Extract the (x, y) coordinate from the center of the cell holding the provided text.  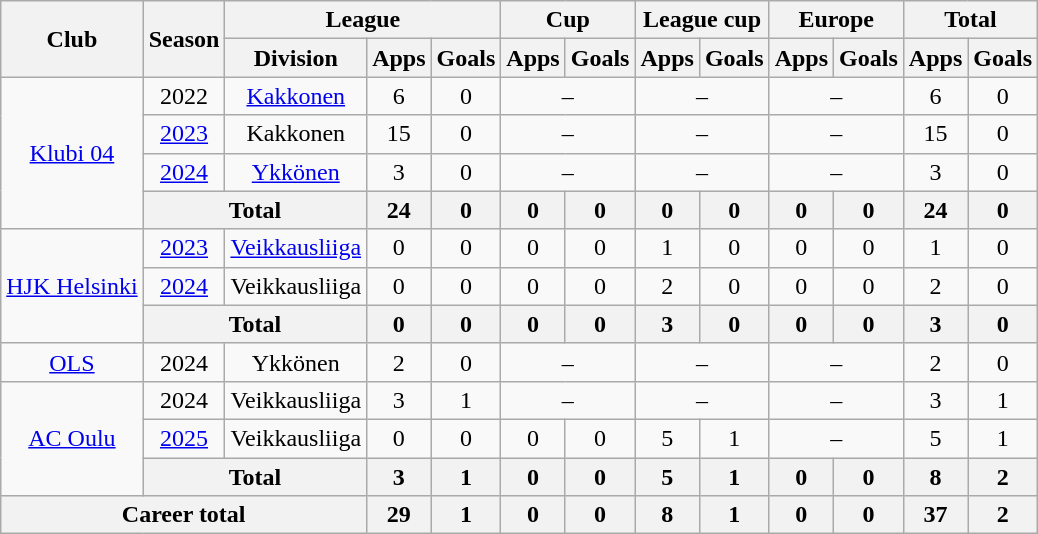
2022 (184, 96)
League cup (702, 20)
29 (399, 515)
Klubi 04 (72, 153)
Career total (184, 515)
League (363, 20)
Europe (836, 20)
Division (296, 58)
Season (184, 39)
OLS (72, 362)
AC Oulu (72, 438)
HJK Helsinki (72, 286)
37 (935, 515)
Cup (568, 20)
2025 (184, 438)
Club (72, 39)
